Output the [x, y] coordinate of the center of the cell containing the given text.  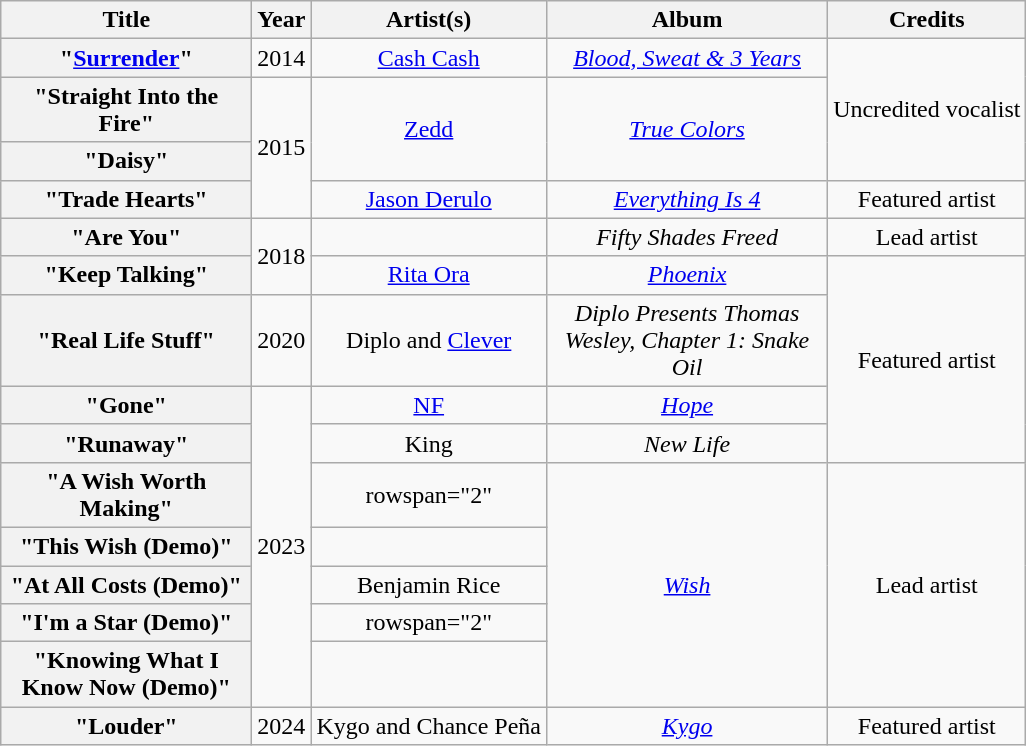
2018 [282, 256]
"Runaway" [126, 443]
"Gone" [126, 405]
Phoenix [688, 275]
"Surrender" [126, 58]
"Keep Talking" [126, 275]
"Straight Into the Fire" [126, 110]
Uncredited vocalist [927, 110]
Diplo Presents Thomas Wesley, Chapter 1: Snake Oil [688, 340]
2015 [282, 148]
Cash Cash [429, 58]
"At All Costs (Demo)" [126, 585]
Title [126, 20]
Diplo and Clever [429, 340]
King [429, 443]
Zedd [429, 128]
"A Wish Worth Making" [126, 494]
2014 [282, 58]
Wish [688, 584]
"Are You" [126, 237]
True Colors [688, 128]
"This Wish (Demo)" [126, 546]
2020 [282, 340]
NF [429, 405]
2024 [282, 726]
Artist(s) [429, 20]
Kygo and Chance Peña [429, 726]
Hope [688, 405]
Benjamin Rice [429, 585]
Album [688, 20]
Everything Is 4 [688, 199]
"Louder" [126, 726]
Year [282, 20]
"Trade Hearts" [126, 199]
"Real Life Stuff" [126, 340]
Blood, Sweat & 3 Years [688, 58]
Kygo [688, 726]
"Daisy" [126, 161]
"I'm a Star (Demo)" [126, 623]
Jason Derulo [429, 199]
Fifty Shades Freed [688, 237]
"Knowing What I Know Now (Demo)" [126, 674]
Rita Ora [429, 275]
New Life [688, 443]
Credits [927, 20]
2023 [282, 546]
